Output the [X, Y] coordinate of the center of the cell containing the given text.  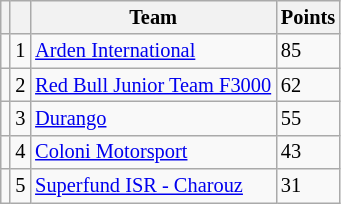
31 [308, 186]
Durango [153, 118]
2 [20, 85]
3 [20, 118]
1 [20, 51]
Arden International [153, 51]
Team [153, 17]
Coloni Motorsport [153, 152]
55 [308, 118]
4 [20, 152]
Red Bull Junior Team F3000 [153, 85]
43 [308, 152]
62 [308, 85]
85 [308, 51]
5 [20, 186]
Superfund ISR - Charouz [153, 186]
Points [308, 17]
